Find where the given text appears and provide that cell's center as [X, Y] coordinate. 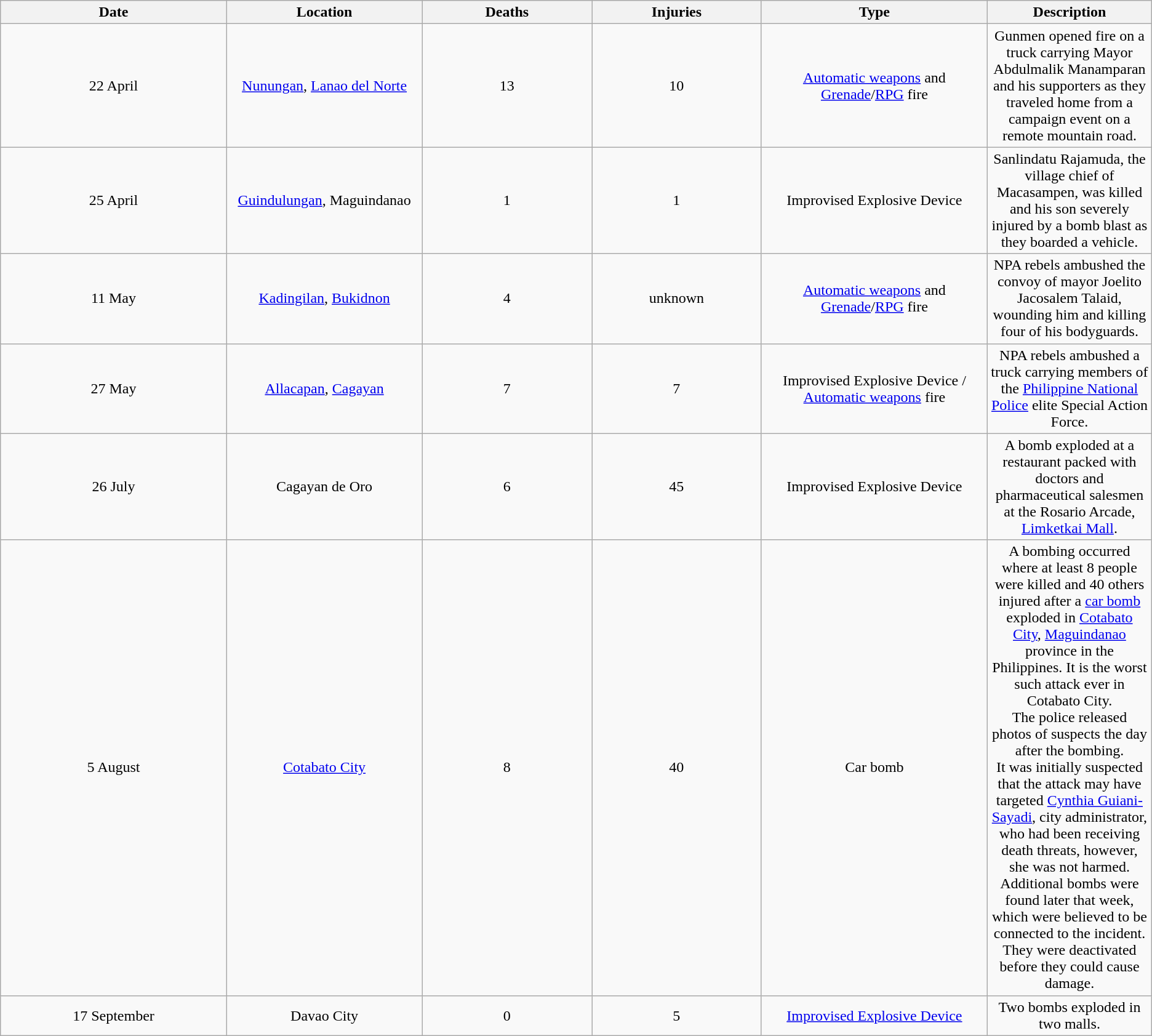
Cagayan de Oro [324, 486]
Date [113, 12]
27 May [113, 388]
Injuries [677, 12]
Location [324, 12]
NPA rebels ambushed the convoy of mayor Joelito Jacosalem Talaid, wounding him and killing four of his bodyguards. [1070, 299]
unknown [677, 299]
22 April [113, 86]
4 [507, 299]
10 [677, 86]
26 July [113, 486]
5 August [113, 768]
Deaths [507, 12]
6 [507, 486]
Car bomb [874, 768]
Davao City [324, 1016]
11 May [113, 299]
NPA rebels ambushed a truck carrying members of the Philippine National Police elite Special Action Force. [1070, 388]
8 [507, 768]
Sanlindatu Rajamuda, the village chief of Macasampen, was killed and his son severely injured by a bomb blast as they boarded a vehicle. [1070, 201]
Allacapan, Cagayan [324, 388]
Type [874, 12]
45 [677, 486]
0 [507, 1016]
25 April [113, 201]
Guindulungan, Maguindanao [324, 201]
17 September [113, 1016]
Description [1070, 12]
Nunungan, Lanao del Norte [324, 86]
A bomb exploded at a restaurant packed with doctors and pharmaceutical salesmen at the Rosario Arcade, Limketkai Mall. [1070, 486]
Cotabato City [324, 768]
Two bombs exploded in two malls. [1070, 1016]
Kadingilan, Bukidnon [324, 299]
Improvised Explosive Device / Automatic weapons fire [874, 388]
13 [507, 86]
40 [677, 768]
5 [677, 1016]
